From the cell containing the given text, extract its center point as [x, y] coordinate. 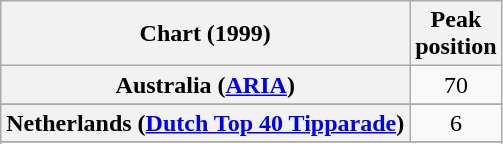
Netherlands (Dutch Top 40 Tipparade) [206, 123]
6 [456, 123]
Australia (ARIA) [206, 85]
Chart (1999) [206, 34]
70 [456, 85]
Peakposition [456, 34]
